Locate the cell with the specified text and output its [x, y] center coordinate. 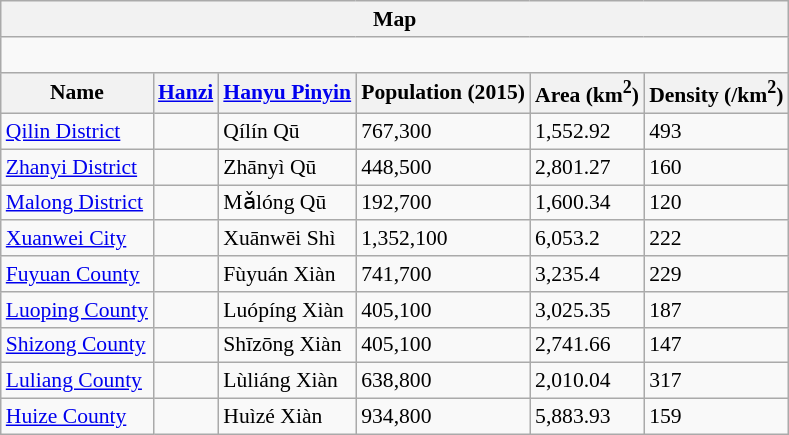
192,700 [443, 203]
160 [716, 167]
2,741.66 [587, 345]
Luoping County [77, 310]
6,053.2 [587, 239]
Qílín Qū [287, 132]
Huìzé Xiàn [287, 417]
Area (km2) [587, 92]
Density (/km2) [716, 92]
Lùliáng Xiàn [287, 381]
3,025.35 [587, 310]
Hanzi [186, 92]
1,552.92 [587, 132]
Huize County [77, 417]
Name [77, 92]
934,800 [443, 417]
767,300 [443, 132]
Luópíng Xiàn [287, 310]
Xuanwei City [77, 239]
Xuānwēi Shì [287, 239]
Hanyu Pinyin [287, 92]
Fùyuán Xiàn [287, 274]
222 [716, 239]
5,883.93 [587, 417]
Shīzōng Xiàn [287, 345]
2,801.27 [587, 167]
3,235.4 [587, 274]
638,800 [443, 381]
Zhānyì Qū [287, 167]
1,600.34 [587, 203]
Luliang County [77, 381]
229 [716, 274]
Shizong County [77, 345]
159 [716, 417]
Mǎlóng Qū [287, 203]
741,700 [443, 274]
Population (2015) [443, 92]
147 [716, 345]
Qilin District [77, 132]
Zhanyi District [77, 167]
120 [716, 203]
2,010.04 [587, 381]
Map [395, 19]
Fuyuan County [77, 274]
187 [716, 310]
448,500 [443, 167]
317 [716, 381]
1,352,100 [443, 239]
493 [716, 132]
Malong District [77, 203]
